Extract the [X, Y] coordinate from the center of the cell holding the provided text.  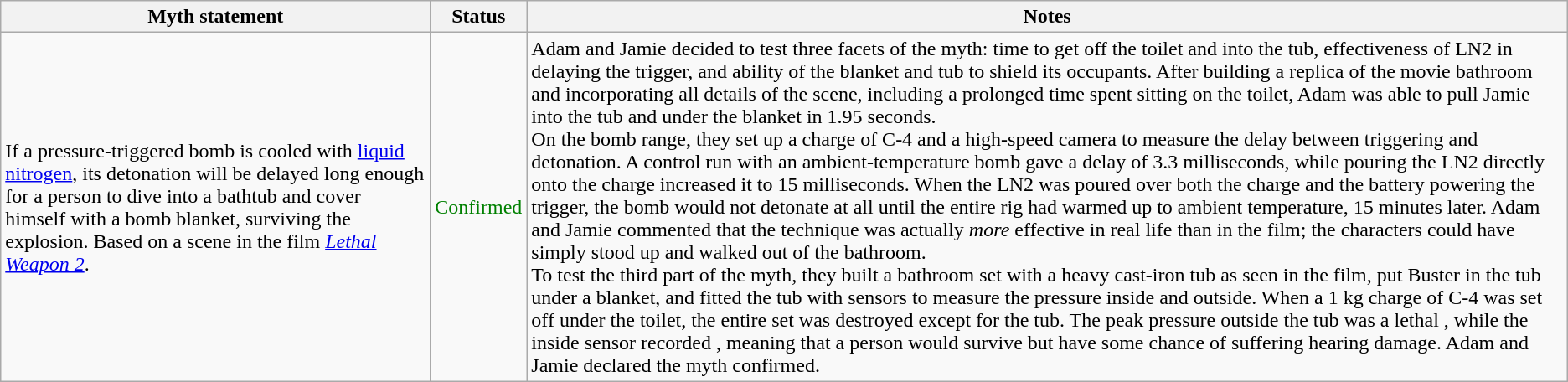
Myth statement [216, 17]
Confirmed [479, 207]
Notes [1047, 17]
Status [479, 17]
